Identify which cell holds the provided text, then report its [X, Y] central coordinate. 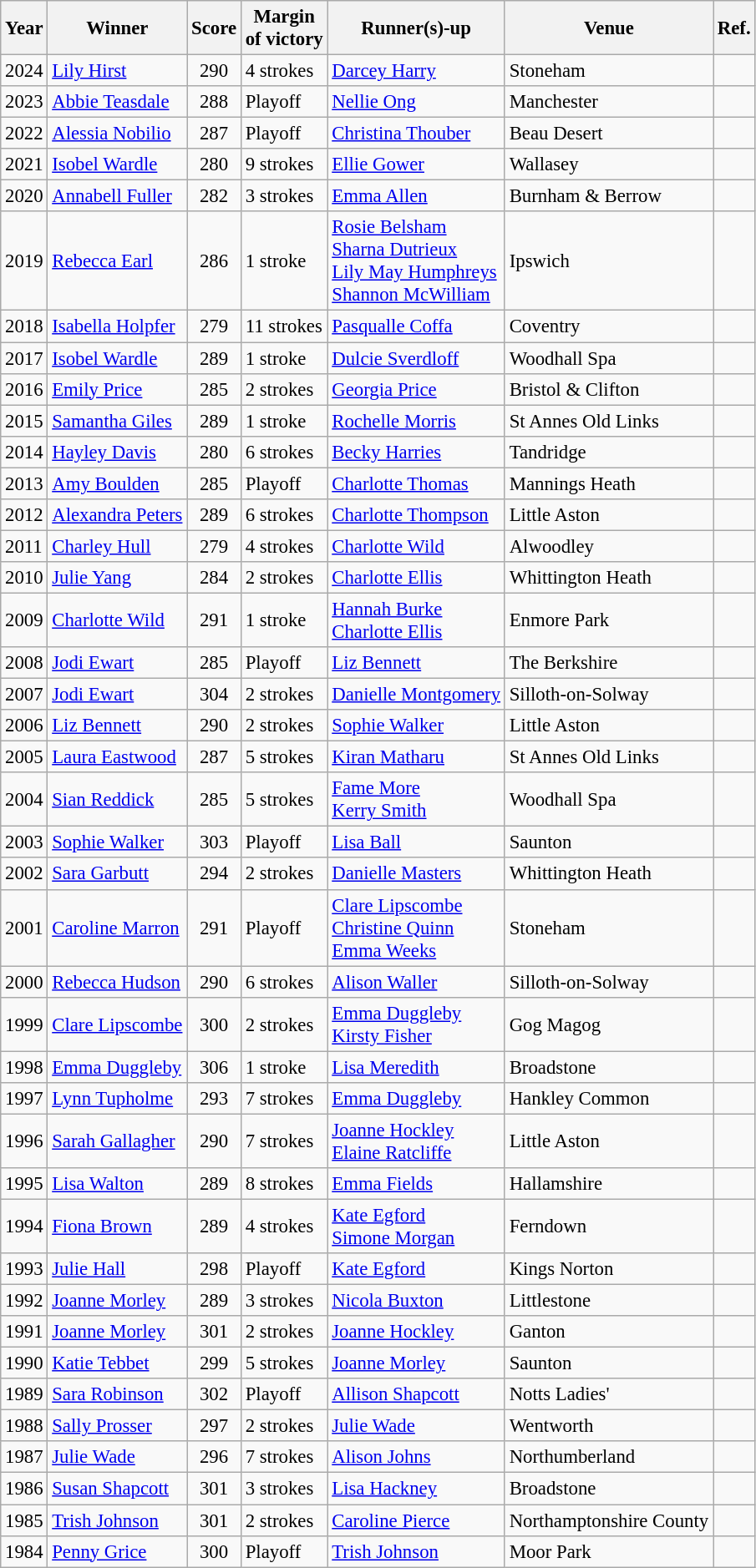
302 [214, 1394]
1985 [24, 1520]
1991 [24, 1332]
2005 [24, 757]
Emma Fields [416, 1184]
Burnham & Berrow [608, 196]
Manchester [608, 102]
Rochelle Morris [416, 421]
Joanne Hockley [416, 1332]
Score [214, 28]
Penny Grice [117, 1551]
Charlotte Ellis [416, 578]
299 [214, 1363]
Charlotte Thompson [416, 515]
Lisa Meredith [416, 1067]
Mannings Heath [608, 483]
Venue [608, 28]
1993 [24, 1269]
The Berkshire [608, 663]
2017 [24, 358]
Charlotte Thomas [416, 483]
Julie Hall [117, 1269]
Hayley Davis [117, 452]
Amy Boulden [117, 483]
2006 [24, 726]
2019 [24, 262]
Allison Shapcott [416, 1394]
288 [214, 102]
Alwoodley [608, 546]
Christina Thouber [416, 134]
1986 [24, 1489]
2000 [24, 982]
Julie Yang [117, 578]
Beau Desert [608, 134]
Hannah Burke Charlotte Ellis [416, 620]
Lisa Ball [416, 842]
2008 [24, 663]
1994 [24, 1226]
Fiona Brown [117, 1226]
286 [214, 262]
1997 [24, 1099]
Becky Harries [416, 452]
Lisa Hackney [416, 1489]
Sarah Gallagher [117, 1141]
Sara Robinson [117, 1394]
2021 [24, 164]
Sian Reddick [117, 800]
2016 [24, 389]
Bristol & Clifton [608, 389]
Winner [117, 28]
1989 [24, 1394]
297 [214, 1426]
Lynn Tupholme [117, 1099]
Darcey Harry [416, 71]
282 [214, 196]
Ferndown [608, 1226]
Northumberland [608, 1457]
Clare Lipscombe Christine Quinn Emma Weeks [416, 928]
1999 [24, 1024]
2014 [24, 452]
2001 [24, 928]
2009 [24, 620]
1996 [24, 1141]
Ipswich [608, 262]
Kate Egford [416, 1269]
2022 [24, 134]
Alexandra Peters [117, 515]
Hankley Common [608, 1099]
Ref. [734, 28]
Isabella Holpfer [117, 326]
Ellie Gower [416, 164]
Rosie Belsham Sharna Dutrieux Lily May Humphreys Shannon McWilliam [416, 262]
Danielle Masters [416, 874]
2010 [24, 578]
Emily Price [117, 389]
Danielle Montgomery [416, 695]
2011 [24, 546]
Tandridge [608, 452]
Hallamshire [608, 1184]
Samantha Giles [117, 421]
1987 [24, 1457]
2020 [24, 196]
284 [214, 578]
Runner(s)-up [416, 28]
Rebecca Hudson [117, 982]
2024 [24, 71]
2023 [24, 102]
Kate Egford Simone Morgan [416, 1226]
Littlestone [608, 1301]
Caroline Pierce [416, 1520]
2007 [24, 695]
Moor Park [608, 1551]
Notts Ladies' [608, 1394]
Sara Garbutt [117, 874]
2012 [24, 515]
306 [214, 1067]
298 [214, 1269]
Coventry [608, 326]
293 [214, 1099]
294 [214, 874]
Emma Allen [416, 196]
1998 [24, 1067]
303 [214, 842]
1990 [24, 1363]
1988 [24, 1426]
Laura Eastwood [117, 757]
Annabell Fuller [117, 196]
2018 [24, 326]
2015 [24, 421]
Kings Norton [608, 1269]
Gog Magog [608, 1024]
9 strokes [284, 164]
Marginof victory [284, 28]
Kiran Matharu [416, 757]
Sally Prosser [117, 1426]
Charley Hull [117, 546]
1992 [24, 1301]
Alison Johns [416, 1457]
Joanne Hockley Elaine Ratcliffe [416, 1141]
8 strokes [284, 1184]
2004 [24, 800]
11 strokes [284, 326]
304 [214, 695]
Caroline Marron [117, 928]
Katie Tebbet [117, 1363]
Ganton [608, 1332]
Dulcie Sverdloff [416, 358]
Year [24, 28]
Emma Duggleby Kirsty Fisher [416, 1024]
Pasqualle Coffa [416, 326]
Northamptonshire County [608, 1520]
Lily Hirst [117, 71]
Lisa Walton [117, 1184]
Fame More Kerry Smith [416, 800]
Abbie Teasdale [117, 102]
2003 [24, 842]
Wallasey [608, 164]
Nicola Buxton [416, 1301]
Rebecca Earl [117, 262]
296 [214, 1457]
Enmore Park [608, 620]
Nellie Ong [416, 102]
Alessia Nobilio [117, 134]
1984 [24, 1551]
Georgia Price [416, 389]
Alison Waller [416, 982]
2002 [24, 874]
1995 [24, 1184]
2013 [24, 483]
Susan Shapcott [117, 1489]
Clare Lipscombe [117, 1024]
Wentworth [608, 1426]
